Find where the given text appears and provide that cell's center as [x, y] coordinate. 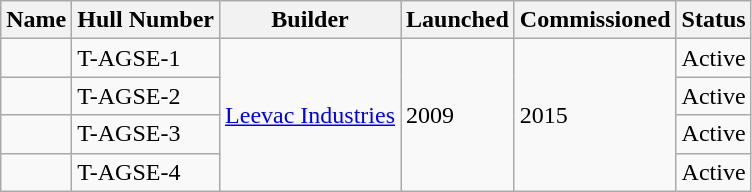
Commissioned [595, 20]
Builder [310, 20]
T-AGSE-1 [146, 58]
Status [714, 20]
T-AGSE-4 [146, 172]
Hull Number [146, 20]
T-AGSE-2 [146, 96]
Name [36, 20]
2009 [458, 115]
T-AGSE-3 [146, 134]
Launched [458, 20]
2015 [595, 115]
Leevac Industries [310, 115]
